Return the (X, Y) coordinate for the center point of the cell that contains the specified text.  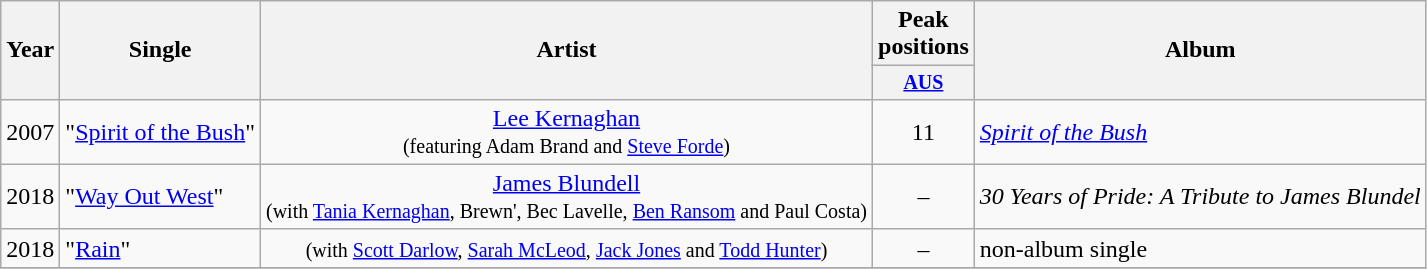
Lee Kernaghan(featuring Adam Brand and Steve Forde) (566, 132)
Album (1200, 50)
"Spirit of the Bush" (160, 132)
AUS (924, 82)
(with Scott Darlow, Sarah McLeod, Jack Jones and Todd Hunter) (566, 248)
Artist (566, 50)
"Rain" (160, 248)
30 Years of Pride: A Tribute to James Blundel (1200, 196)
Spirit of the Bush (1200, 132)
Single (160, 50)
Year (30, 50)
non-album single (1200, 248)
"Way Out West" (160, 196)
11 (924, 132)
James Blundell(with Tania Kernaghan, Brewn', Bec Lavelle, Ben Ransom and Paul Costa) (566, 196)
Peak positions (924, 34)
2007 (30, 132)
